Find where the given text appears and provide that cell's center as [x, y] coordinate. 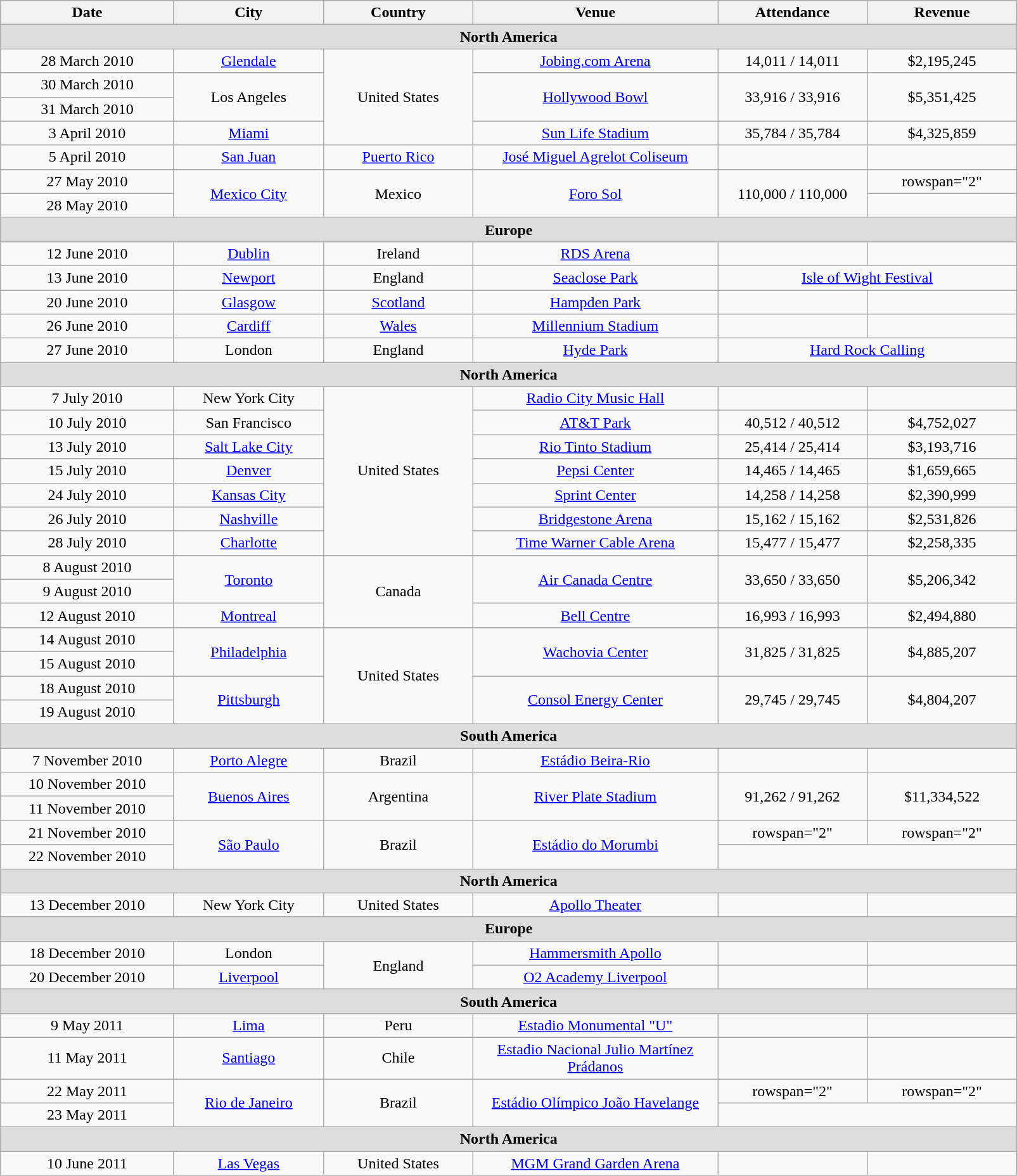
Bridgestone Arena [595, 519]
27 June 2010 [87, 350]
Sprint Center [595, 495]
Peru [398, 1025]
River Plate Stadium [595, 796]
18 December 2010 [87, 953]
Glendale [248, 61]
Mexico [398, 193]
8 August 2010 [87, 567]
7 July 2010 [87, 399]
7 November 2010 [87, 760]
Revenue [942, 13]
Attendance [792, 13]
12 August 2010 [87, 615]
$11,334,522 [942, 796]
Sun Life Stadium [595, 133]
23 May 2011 [87, 1115]
Hyde Park [595, 350]
Ireland [398, 253]
São Paulo [248, 845]
11 May 2011 [87, 1058]
$2,531,826 [942, 519]
Wales [398, 326]
Wachovia Center [595, 651]
5 April 2010 [87, 157]
22 November 2010 [87, 857]
110,000 / 110,000 [792, 193]
Jobing.com Arena [595, 61]
9 May 2011 [87, 1025]
Consol Energy Center [595, 700]
Canada [398, 591]
Rio de Janeiro [248, 1102]
35,784 / 35,784 [792, 133]
33,916 / 33,916 [792, 97]
91,262 / 91,262 [792, 796]
13 June 2010 [87, 278]
Toronto [248, 579]
13 December 2010 [87, 905]
26 July 2010 [87, 519]
Hammersmith Apollo [595, 953]
10 June 2011 [87, 1163]
10 November 2010 [87, 784]
Buenos Aires [248, 796]
Porto Alegre [248, 760]
Millennium Stadium [595, 326]
$1,659,665 [942, 471]
Venue [595, 13]
3 April 2010 [87, 133]
Kansas City [248, 495]
Country [398, 13]
20 December 2010 [87, 977]
Nashville [248, 519]
30 March 2010 [87, 85]
Hampden Park [595, 302]
Isle of Wight Festival [867, 278]
Estadio Monumental "U" [595, 1025]
27 May 2010 [87, 181]
$2,494,880 [942, 615]
Mexico City [248, 193]
Scotland [398, 302]
14,258 / 14,258 [792, 495]
Estádio do Morumbi [595, 845]
15,477 / 15,477 [792, 543]
26 June 2010 [87, 326]
14,465 / 14,465 [792, 471]
Puerto Rico [398, 157]
Seaclose Park [595, 278]
Hollywood Bowl [595, 97]
16,993 / 16,993 [792, 615]
$5,351,425 [942, 97]
Los Angeles [248, 97]
Estádio Beira-Rio [595, 760]
25,414 / 25,414 [792, 447]
Cardiff [248, 326]
Rio Tinto Stadium [595, 447]
13 July 2010 [87, 447]
Air Canada Centre [595, 579]
12 June 2010 [87, 253]
$4,325,859 [942, 133]
28 May 2010 [87, 205]
Glasgow [248, 302]
$3,193,716 [942, 447]
14,011 / 14,011 [792, 61]
Charlotte [248, 543]
28 July 2010 [87, 543]
Miami [248, 133]
22 May 2011 [87, 1090]
Pepsi Center [595, 471]
San Juan [248, 157]
11 November 2010 [87, 808]
Liverpool [248, 977]
15 August 2010 [87, 663]
Hard Rock Calling [867, 350]
José Miguel Agrelot Coliseum [595, 157]
Date [87, 13]
9 August 2010 [87, 591]
31 March 2010 [87, 109]
O2 Academy Liverpool [595, 977]
19 August 2010 [87, 712]
$4,885,207 [942, 651]
Bell Centre [595, 615]
Newport [248, 278]
40,512 / 40,512 [792, 423]
City [248, 13]
AT&T Park [595, 423]
18 August 2010 [87, 687]
Radio City Music Hall [595, 399]
29,745 / 29,745 [792, 700]
28 March 2010 [87, 61]
Denver [248, 471]
MGM Grand Garden Arena [595, 1163]
14 August 2010 [87, 639]
Salt Lake City [248, 447]
Dublin [248, 253]
$2,390,999 [942, 495]
Philadelphia [248, 651]
Estádio Olímpico João Havelange [595, 1102]
Pittsburgh [248, 700]
$2,195,245 [942, 61]
Santiago [248, 1058]
$4,752,027 [942, 423]
Foro Sol [595, 193]
20 June 2010 [87, 302]
31,825 / 31,825 [792, 651]
Lima [248, 1025]
RDS Arena [595, 253]
San Francisco [248, 423]
Argentina [398, 796]
$2,258,335 [942, 543]
21 November 2010 [87, 833]
24 July 2010 [87, 495]
Time Warner Cable Arena [595, 543]
Las Vegas [248, 1163]
33,650 / 33,650 [792, 579]
15 July 2010 [87, 471]
Chile [398, 1058]
$5,206,342 [942, 579]
$4,804,207 [942, 700]
15,162 / 15,162 [792, 519]
Apollo Theater [595, 905]
10 July 2010 [87, 423]
Estadio Nacional Julio Martínez Prádanos [595, 1058]
Montreal [248, 615]
